Output the (x, y) coordinate of the center of the cell containing the given text.  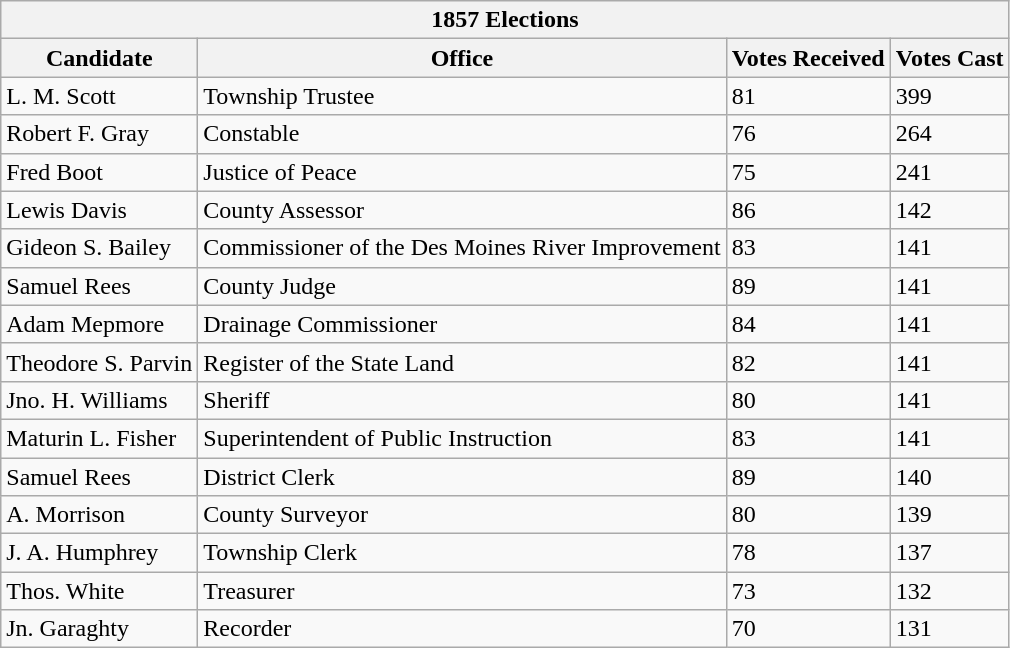
County Judge (462, 286)
A. Morrison (100, 515)
264 (950, 134)
Maturin L. Fisher (100, 438)
86 (808, 210)
241 (950, 172)
73 (808, 591)
Register of the State Land (462, 362)
75 (808, 172)
76 (808, 134)
142 (950, 210)
Candidate (100, 58)
Constable (462, 134)
Sheriff (462, 400)
Jn. Garaghty (100, 629)
Adam Mepmore (100, 324)
1857 Elections (505, 20)
Fred Boot (100, 172)
Recorder (462, 629)
140 (950, 477)
Lewis Davis (100, 210)
Theodore S. Parvin (100, 362)
Justice of Peace (462, 172)
Treasurer (462, 591)
Drainage Commissioner (462, 324)
L. M. Scott (100, 96)
Gideon S. Bailey (100, 248)
81 (808, 96)
132 (950, 591)
County Surveyor (462, 515)
399 (950, 96)
Votes Cast (950, 58)
139 (950, 515)
Robert F. Gray (100, 134)
Votes Received (808, 58)
78 (808, 553)
Commissioner of the Des Moines River Improvement (462, 248)
J. A. Humphrey (100, 553)
84 (808, 324)
137 (950, 553)
70 (808, 629)
Township Trustee (462, 96)
Thos. White (100, 591)
Superintendent of Public Instruction (462, 438)
Jno. H. Williams (100, 400)
District Clerk (462, 477)
Township Clerk (462, 553)
County Assessor (462, 210)
Office (462, 58)
82 (808, 362)
131 (950, 629)
